Return the (x, y) coordinate for the center point of the cell that contains the specified text.  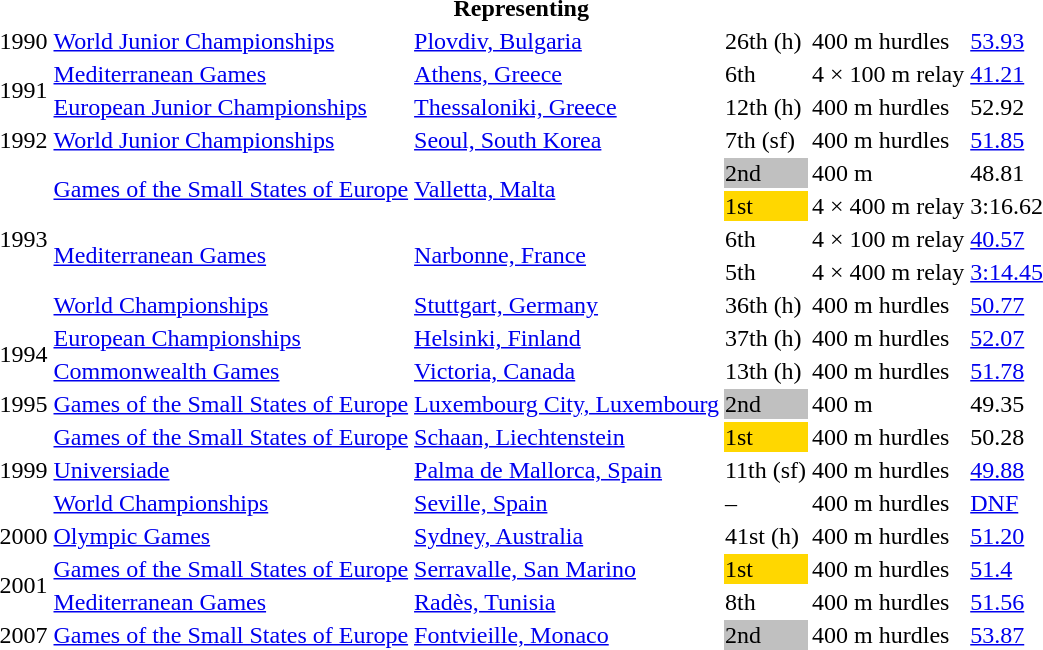
Olympic Games (231, 536)
11th (sf) (765, 470)
Universiade (231, 470)
Victoria, Canada (567, 371)
Fontvieille, Monaco (567, 635)
Seville, Spain (567, 503)
Stuttgart, Germany (567, 305)
Schaan, Liechtenstein (567, 437)
7th (sf) (765, 140)
Valletta, Malta (567, 190)
Helsinki, Finland (567, 338)
Commonwealth Games (231, 371)
Narbonne, France (567, 256)
European Junior Championships (231, 107)
26th (h) (765, 41)
– (765, 503)
36th (h) (765, 305)
European Championships (231, 338)
12th (h) (765, 107)
Thessaloniki, Greece (567, 107)
Radès, Tunisia (567, 602)
Athens, Greece (567, 74)
Serravalle, San Marino (567, 569)
41st (h) (765, 536)
8th (765, 602)
5th (765, 272)
Palma de Mallorca, Spain (567, 470)
Seoul, South Korea (567, 140)
Luxembourg City, Luxembourg (567, 404)
Plovdiv, Bulgaria (567, 41)
37th (h) (765, 338)
Sydney, Australia (567, 536)
13th (h) (765, 371)
